Determine the [x, y] coordinate at the center of the cell enclosing the given text.  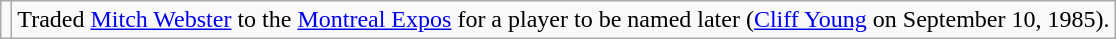
Traded Mitch Webster to the Montreal Expos for a player to be named later (Cliff Young on September 10, 1985). [564, 20]
